Determine the (X, Y) coordinate at the center of the cell enclosing the given text.  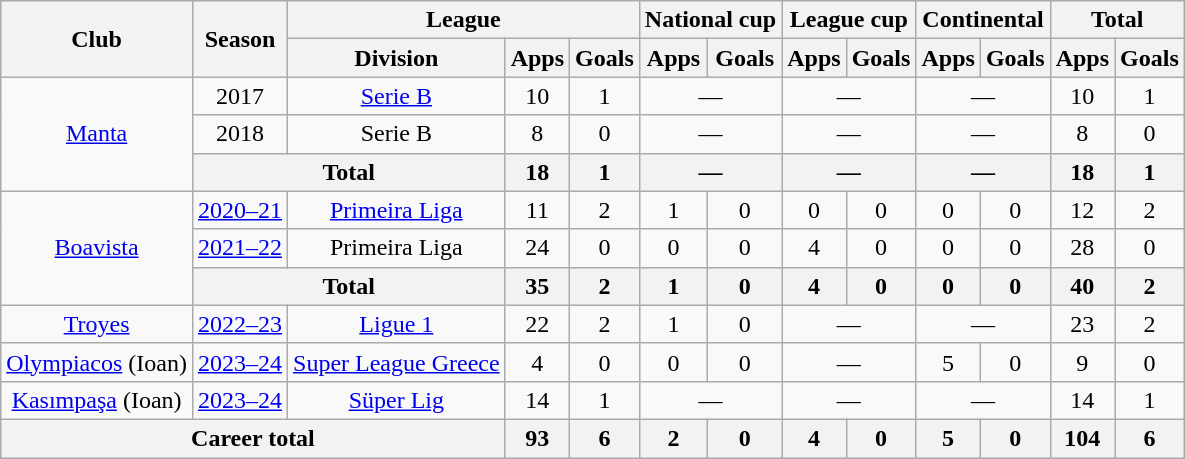
104 (1082, 438)
Super League Greece (397, 362)
National cup (710, 20)
28 (1082, 248)
Manta (97, 134)
2021–22 (240, 248)
2022–23 (240, 324)
35 (537, 286)
2018 (240, 134)
League (464, 20)
Troyes (97, 324)
Continental (983, 20)
Olympiacos (Ioan) (97, 362)
93 (537, 438)
Süper Lig (397, 400)
23 (1082, 324)
Ligue 1 (397, 324)
11 (537, 210)
12 (1082, 210)
League cup (849, 20)
22 (537, 324)
Kasımpaşa (Ioan) (97, 400)
Career total (253, 438)
Division (397, 58)
Boavista (97, 248)
Season (240, 39)
9 (1082, 362)
2017 (240, 96)
24 (537, 248)
Club (97, 39)
2020–21 (240, 210)
40 (1082, 286)
